Locate the cell with the specified text and output its (x, y) center coordinate. 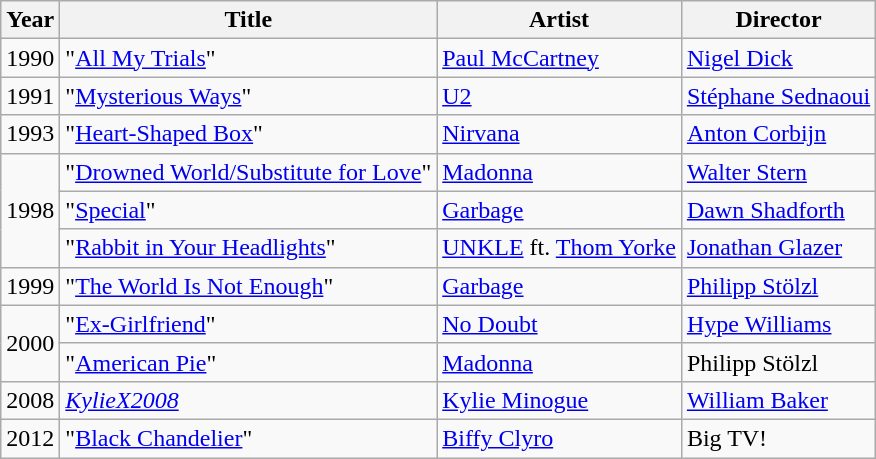
Artist (560, 20)
William Baker (778, 400)
"Black Chandelier" (248, 438)
"Ex-Girlfriend" (248, 324)
2000 (30, 343)
"Heart-Shaped Box" (248, 134)
No Doubt (560, 324)
Biffy Clyro (560, 438)
1999 (30, 286)
Director (778, 20)
"Rabbit in Your Headlights" (248, 248)
"Mysterious Ways" (248, 96)
2008 (30, 400)
Stéphane Sednaoui (778, 96)
Paul McCartney (560, 58)
KylieX2008 (248, 400)
Nirvana (560, 134)
U2 (560, 96)
"American Pie" (248, 362)
Year (30, 20)
Kylie Minogue (560, 400)
"The World Is Not Enough" (248, 286)
1993 (30, 134)
Anton Corbijn (778, 134)
Nigel Dick (778, 58)
1991 (30, 96)
Walter Stern (778, 172)
UNKLE ft. Thom Yorke (560, 248)
Dawn Shadforth (778, 210)
1998 (30, 210)
Title (248, 20)
"Special" (248, 210)
1990 (30, 58)
Hype Williams (778, 324)
Jonathan Glazer (778, 248)
Big TV! (778, 438)
"Drowned World/Substitute for Love" (248, 172)
"All My Trials" (248, 58)
2012 (30, 438)
